Pinpoint the cell where the given text exists, returning its [X, Y] midpoint coordinate. 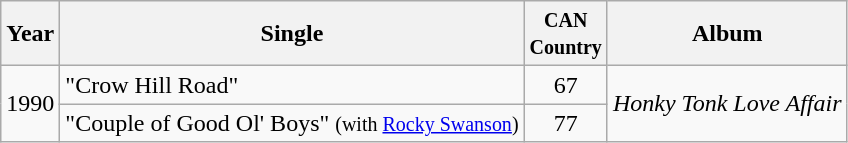
CAN Country [566, 34]
Single [292, 34]
Album [727, 34]
Honky Tonk Love Affair [727, 104]
"Crow Hill Road" [292, 85]
"Couple of Good Ol' Boys" (with Rocky Swanson) [292, 123]
Year [30, 34]
77 [566, 123]
1990 [30, 104]
67 [566, 85]
